Capture the cell that displays the provided text and extract its (X, Y) central coordinate. 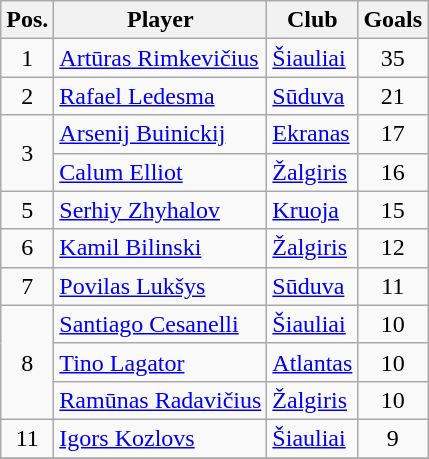
Rafael Ledesma (160, 96)
35 (393, 58)
Atlantas (312, 362)
Arsenij Buinickij (160, 134)
Calum Elliot (160, 172)
Serhiy Zhyhalov (160, 210)
6 (28, 248)
16 (393, 172)
Club (312, 20)
8 (28, 362)
Povilas Lukšys (160, 286)
12 (393, 248)
Goals (393, 20)
15 (393, 210)
2 (28, 96)
Kruoja (312, 210)
7 (28, 286)
17 (393, 134)
Player (160, 20)
1 (28, 58)
Ekranas (312, 134)
Kamil Bilinski (160, 248)
Artūras Rimkevičius (160, 58)
Tino Lagator (160, 362)
5 (28, 210)
Santiago Cesanelli (160, 324)
3 (28, 153)
Igors Kozlovs (160, 438)
21 (393, 96)
Pos. (28, 20)
9 (393, 438)
Ramūnas Radavičius (160, 400)
